Detect which cell encompasses the target text, then output its [X, Y] center coordinate. 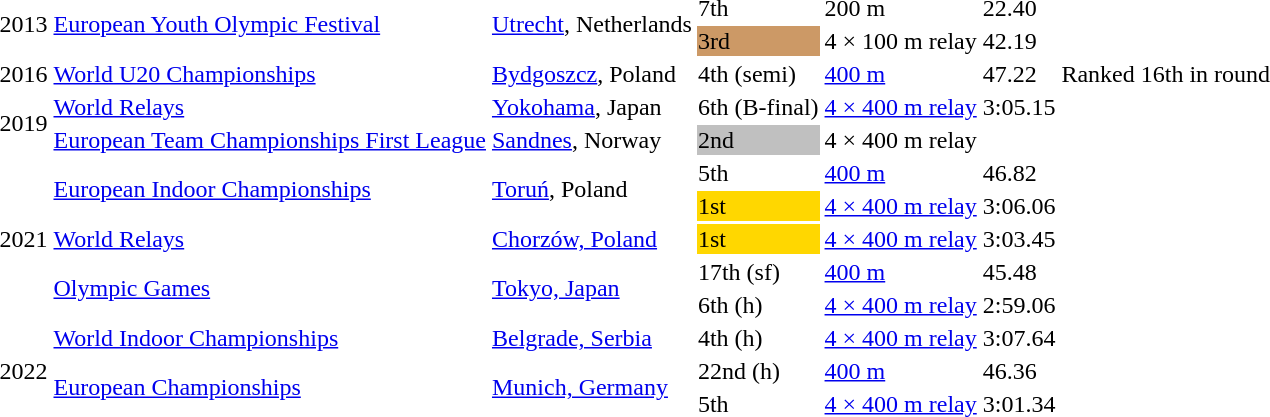
European Team Championships First League [270, 140]
Yokohama, Japan [592, 107]
Bydgoszcz, Poland [592, 74]
45.48 [1019, 272]
European Indoor Championships [270, 190]
4th (h) [758, 338]
2:59.06 [1019, 305]
3:07.64 [1019, 338]
Sandnes, Norway [592, 140]
World U20 Championships [270, 74]
3rd [758, 41]
5th [758, 173]
46.82 [1019, 173]
6th (h) [758, 305]
Chorzów, Poland [592, 239]
3:05.15 [1019, 107]
6th (B-final) [758, 107]
World Indoor Championships [270, 338]
4 × 100 m relay [900, 41]
22nd (h) [758, 371]
2nd [758, 140]
3:06.06 [1019, 206]
4th (semi) [758, 74]
47.22 [1019, 74]
46.36 [1019, 371]
Belgrade, Serbia [592, 338]
Toruń, Poland [592, 190]
Olympic Games [270, 288]
Tokyo, Japan [592, 288]
3:03.45 [1019, 239]
17th (sf) [758, 272]
42.19 [1019, 41]
